Locate the cell with the specified text and output its (X, Y) center coordinate. 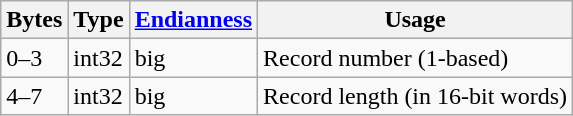
Record number (1-based) (416, 58)
4–7 (34, 96)
Type (98, 20)
Record length (in 16-bit words) (416, 96)
0–3 (34, 58)
Bytes (34, 20)
Endianness (193, 20)
Usage (416, 20)
